Extract the (X, Y) coordinate from the center of the cell holding the provided text.  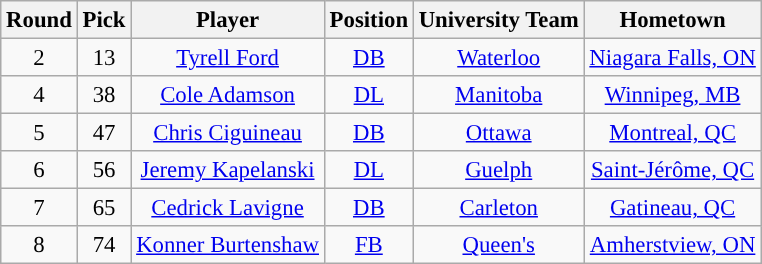
Carleton (498, 208)
Guelph (498, 170)
74 (104, 245)
Manitoba (498, 95)
Hometown (672, 20)
Montreal, QC (672, 133)
38 (104, 95)
Ottawa (498, 133)
5 (39, 133)
University Team (498, 20)
47 (104, 133)
4 (39, 95)
13 (104, 58)
Cedrick Lavigne (228, 208)
Round (39, 20)
Saint-Jérôme, QC (672, 170)
Niagara Falls, ON (672, 58)
Pick (104, 20)
Queen's (498, 245)
Tyrell Ford (228, 58)
Winnipeg, MB (672, 95)
2 (39, 58)
8 (39, 245)
56 (104, 170)
Chris Ciguineau (228, 133)
Jeremy Kapelanski (228, 170)
65 (104, 208)
6 (39, 170)
Player (228, 20)
Konner Burtenshaw (228, 245)
Gatineau, QC (672, 208)
7 (39, 208)
FB (368, 245)
Waterloo (498, 58)
Position (368, 20)
Cole Adamson (228, 95)
Amherstview, ON (672, 245)
